Extract the (X, Y) coordinate from the center of the cell holding the provided text.  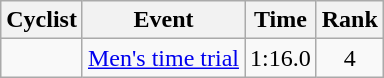
Cyclist (42, 20)
Time (280, 20)
Men's time trial (163, 58)
1:16.0 (280, 58)
Rank (350, 20)
4 (350, 58)
Event (163, 20)
